Provide the (X, Y) coordinate of the cell's center where the given text is located.  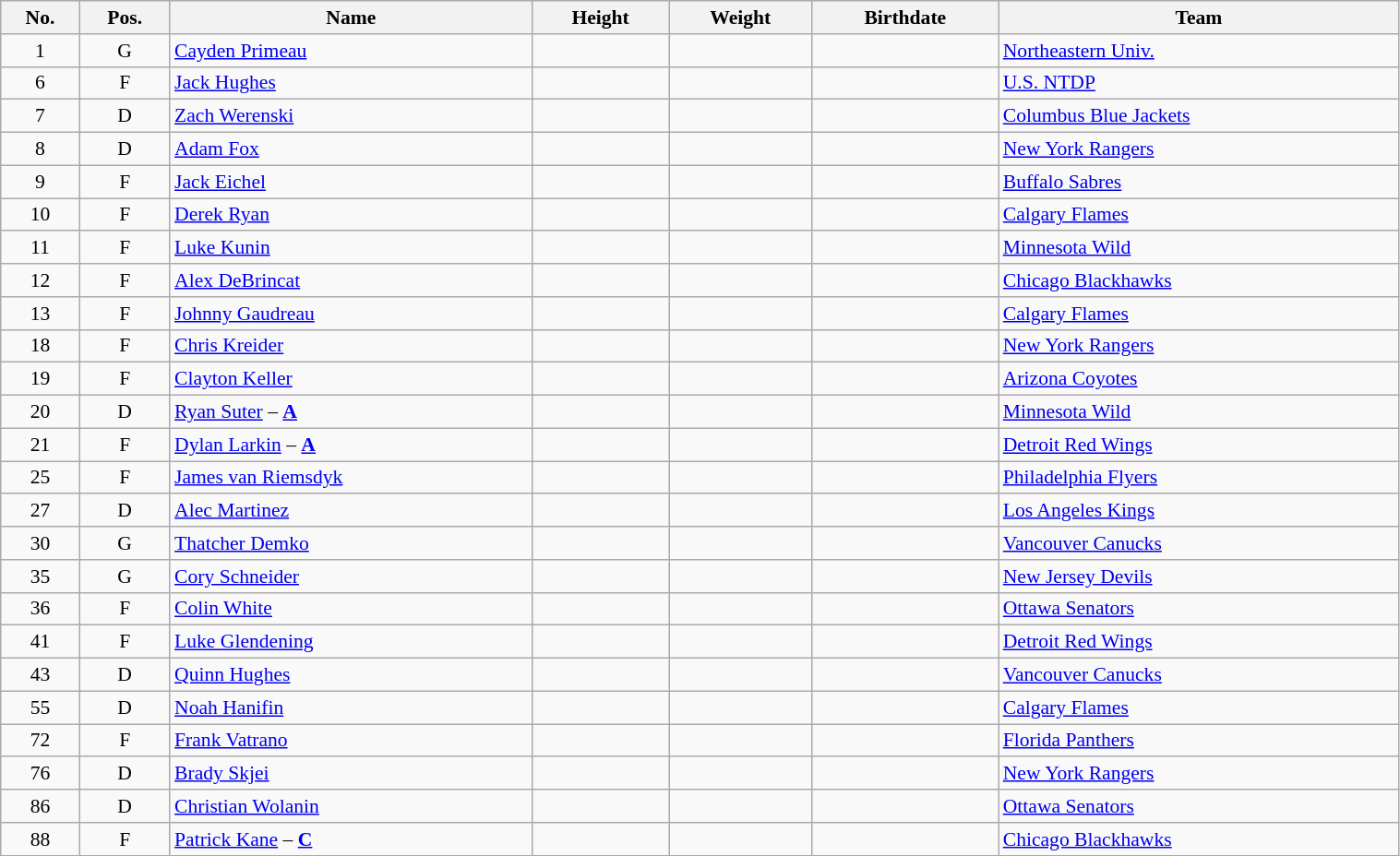
Cayden Primeau (351, 51)
Jack Hughes (351, 83)
Quinn Hughes (351, 675)
86 (41, 806)
Johnny Gaudreau (351, 314)
Adam Fox (351, 149)
35 (41, 577)
Weight (740, 18)
21 (41, 445)
13 (41, 314)
76 (41, 774)
Colin White (351, 609)
Los Angeles Kings (1199, 511)
Team (1199, 18)
Height (601, 18)
Luke Glendening (351, 642)
Birthdate (905, 18)
27 (41, 511)
Philadelphia Flyers (1199, 478)
12 (41, 280)
55 (41, 707)
72 (41, 741)
8 (41, 149)
New Jersey Devils (1199, 577)
9 (41, 182)
Christian Wolanin (351, 806)
Florida Panthers (1199, 741)
Derek Ryan (351, 215)
Arizona Coyotes (1199, 379)
10 (41, 215)
Northeastern Univ. (1199, 51)
Cory Schneider (351, 577)
25 (41, 478)
11 (41, 248)
Zach Werenski (351, 116)
Buffalo Sabres (1199, 182)
Luke Kunin (351, 248)
James van Riemsdyk (351, 478)
6 (41, 83)
Clayton Keller (351, 379)
Brady Skjei (351, 774)
Frank Vatrano (351, 741)
Alec Martinez (351, 511)
Columbus Blue Jackets (1199, 116)
Thatcher Demko (351, 543)
Jack Eichel (351, 182)
1 (41, 51)
20 (41, 412)
Noah Hanifin (351, 707)
41 (41, 642)
Dylan Larkin – A (351, 445)
Pos. (125, 18)
19 (41, 379)
43 (41, 675)
Alex DeBrincat (351, 280)
U.S. NTDP (1199, 83)
36 (41, 609)
Name (351, 18)
Patrick Kane – C (351, 839)
88 (41, 839)
7 (41, 116)
Chris Kreider (351, 346)
Ryan Suter – A (351, 412)
30 (41, 543)
No. (41, 18)
18 (41, 346)
